Search for the cell housing the specified text and yield its [x, y] center coordinate. 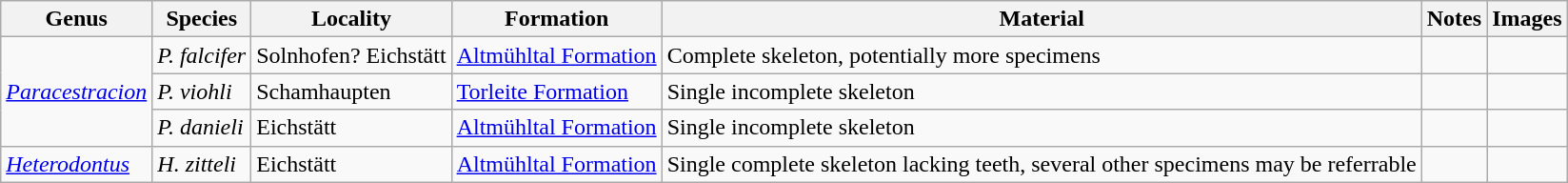
Images [1527, 19]
Locality [351, 19]
Species [202, 19]
Formation [556, 19]
Notes [1454, 19]
Schamhaupten [351, 91]
Paracestracion [76, 91]
Single complete skeleton lacking teeth, several other specimens may be referrable [1042, 164]
Material [1042, 19]
P. falcifer [202, 55]
Complete skeleton, potentially more specimens [1042, 55]
Heterodontus [76, 164]
P. viohli [202, 91]
Solnhofen? Eichstätt [351, 55]
Genus [76, 19]
Torleite Formation [556, 91]
P. danieli [202, 128]
H. zitteli [202, 164]
